Extract the [x, y] coordinate from the center of the cell holding the provided text.  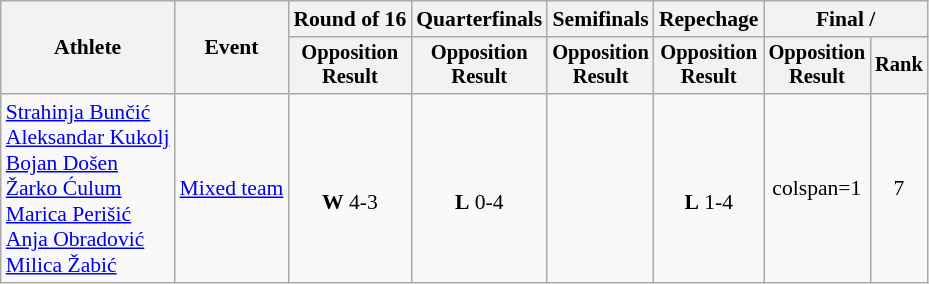
7 [899, 188]
L 0-4 [479, 188]
Mixed team [232, 188]
Quarterfinals [479, 19]
Rank [899, 66]
colspan=1 [818, 188]
Round of 16 [350, 19]
Strahinja BunčićAleksandar KukoljBojan DošenŽarko ĆulumMarica PerišićAnja ObradovićMilica Žabić [88, 188]
Athlete [88, 48]
Repechage [709, 19]
Final / [846, 19]
Event [232, 48]
Semifinals [600, 19]
L 1-4 [709, 188]
W 4-3 [350, 188]
